Detect which cell encompasses the target text, then output its [X, Y] center coordinate. 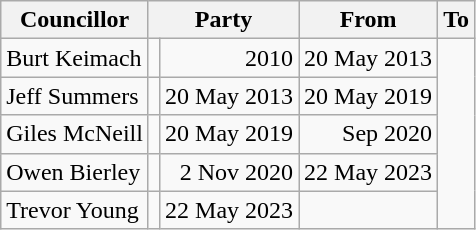
Jeff Summers [75, 96]
To [456, 20]
2010 [230, 58]
2 Nov 2020 [230, 172]
Giles McNeill [75, 134]
Owen Bierley [75, 172]
Burt Keimach [75, 58]
Councillor [75, 20]
From [368, 20]
Sep 2020 [368, 134]
Party [223, 20]
Trevor Young [75, 210]
